Identify which cell holds the provided text, then report its [x, y] central coordinate. 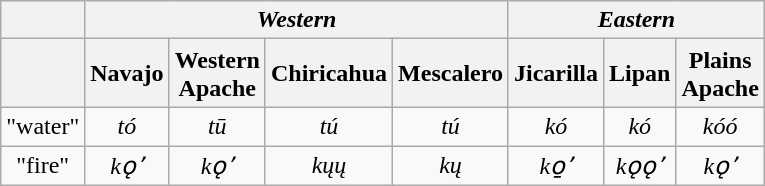
Lipan [639, 74]
tó [127, 126]
Chiricahua [328, 74]
tū [217, 126]
Eastern [636, 20]
Mescalero [451, 74]
kóó [720, 126]
PlainsApache [720, 74]
"water" [43, 126]
kų [451, 166]
Jicarilla [556, 74]
"fire" [43, 166]
Navajo [127, 74]
kǫǫʼ [639, 166]
WesternApache [217, 74]
Western [297, 20]
ko̱ʼ [556, 166]
kųų [328, 166]
